Locate the cell with the specified text and output its [x, y] center coordinate. 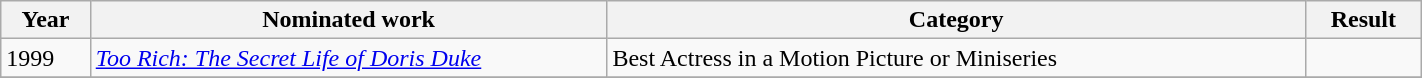
1999 [46, 58]
Category [956, 20]
Best Actress in a Motion Picture or Miniseries [956, 58]
Nominated work [348, 20]
Too Rich: The Secret Life of Doris Duke [348, 58]
Result [1363, 20]
Year [46, 20]
